Capture the cell that displays the provided text and extract its (x, y) central coordinate. 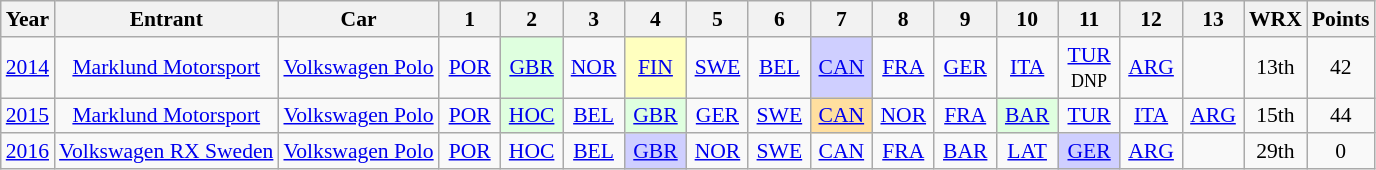
13th (1276, 68)
5 (717, 19)
FIN (656, 68)
TURDNP (1089, 68)
29th (1276, 152)
11 (1089, 19)
0 (1341, 152)
7 (841, 19)
9 (965, 19)
13 (1213, 19)
Volkswagen RX Sweden (166, 152)
WRX (1276, 19)
8 (903, 19)
10 (1027, 19)
Points (1341, 19)
Car (358, 19)
Year (28, 19)
4 (656, 19)
TUR (1089, 116)
6 (779, 19)
2016 (28, 152)
44 (1341, 116)
2015 (28, 116)
1 (470, 19)
15th (1276, 116)
Entrant (166, 19)
42 (1341, 68)
12 (1151, 19)
3 (594, 19)
2014 (28, 68)
2 (532, 19)
LAT (1027, 152)
